Pinpoint the cell where the given text exists, returning its [x, y] midpoint coordinate. 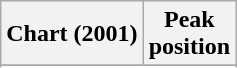
Chart (2001) [72, 34]
Peakposition [189, 34]
